For the text-containing cell, return its midpoint in (X, Y) coordinate format. 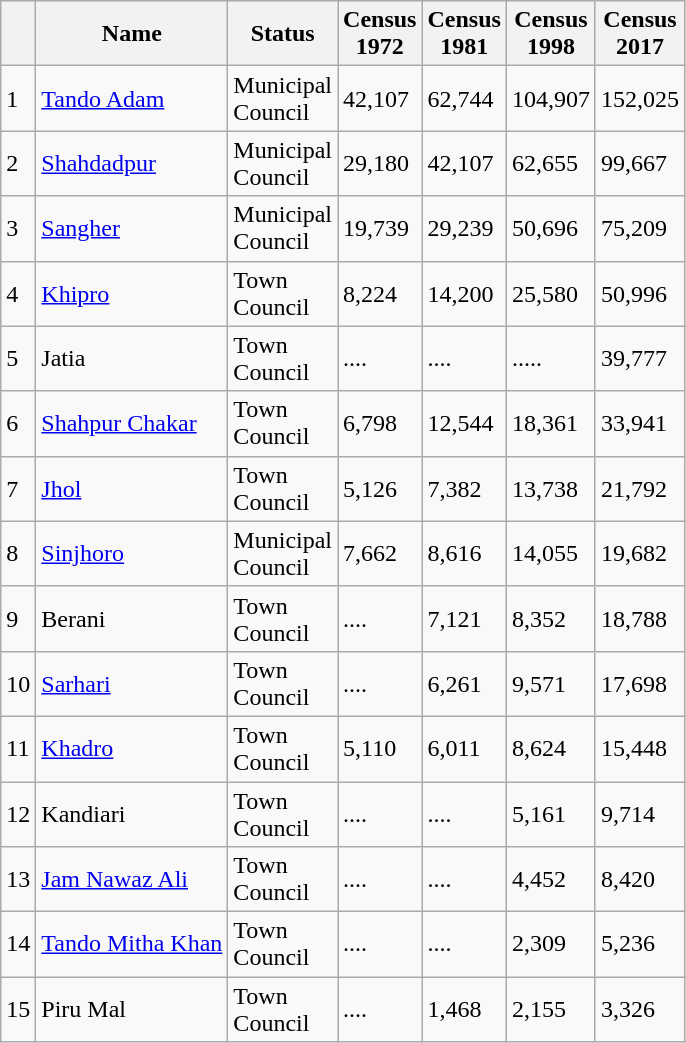
75,209 (640, 228)
39,777 (640, 358)
10 (18, 684)
8,352 (550, 618)
9 (18, 618)
152,025 (640, 98)
Sangher (132, 228)
Shahpur Chakar (132, 424)
2,309 (550, 944)
1,468 (464, 1010)
Berani (132, 618)
50,996 (640, 294)
2 (18, 164)
Khipro (132, 294)
Sarhari (132, 684)
Jatia (132, 358)
62,744 (464, 98)
Jam Nawaz Ali (132, 880)
25,580 (550, 294)
Status (283, 34)
8 (18, 554)
4 (18, 294)
Census1981 (464, 34)
13,738 (550, 488)
14,055 (550, 554)
8,224 (380, 294)
6,798 (380, 424)
11 (18, 748)
Jhol (132, 488)
21,792 (640, 488)
14,200 (464, 294)
..... (550, 358)
Census1972 (380, 34)
5 (18, 358)
Tando Mitha Khan (132, 944)
Census1998 (550, 34)
12 (18, 814)
7,382 (464, 488)
5,126 (380, 488)
6,261 (464, 684)
2,155 (550, 1010)
Piru Mal (132, 1010)
7 (18, 488)
5,161 (550, 814)
8,624 (550, 748)
19,682 (640, 554)
62,655 (550, 164)
Shahdadpur (132, 164)
13 (18, 880)
7,662 (380, 554)
18,361 (550, 424)
17,698 (640, 684)
50,696 (550, 228)
7,121 (464, 618)
12,544 (464, 424)
8,616 (464, 554)
33,941 (640, 424)
Name (132, 34)
Kandiari (132, 814)
8,420 (640, 880)
3 (18, 228)
29,239 (464, 228)
9,714 (640, 814)
14 (18, 944)
18,788 (640, 618)
Sinjhoro (132, 554)
6 (18, 424)
15 (18, 1010)
99,667 (640, 164)
Khadro (132, 748)
29,180 (380, 164)
1 (18, 98)
5,110 (380, 748)
19,739 (380, 228)
9,571 (550, 684)
5,236 (640, 944)
3,326 (640, 1010)
4,452 (550, 880)
15,448 (640, 748)
6,011 (464, 748)
Tando Adam (132, 98)
104,907 (550, 98)
Census2017 (640, 34)
